From the cell containing the given text, extract its center point as (x, y) coordinate. 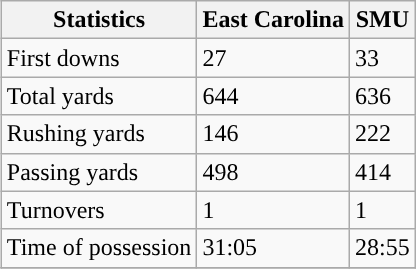
Rushing yards (99, 134)
33 (383, 58)
Turnovers (99, 210)
Time of possession (99, 248)
Passing yards (99, 172)
28:55 (383, 248)
East Carolina (274, 20)
636 (383, 96)
414 (383, 172)
27 (274, 58)
SMU (383, 20)
Statistics (99, 20)
146 (274, 134)
31:05 (274, 248)
Total yards (99, 96)
First downs (99, 58)
644 (274, 96)
222 (383, 134)
498 (274, 172)
